Return [x, y] of the center of cell containing provided text 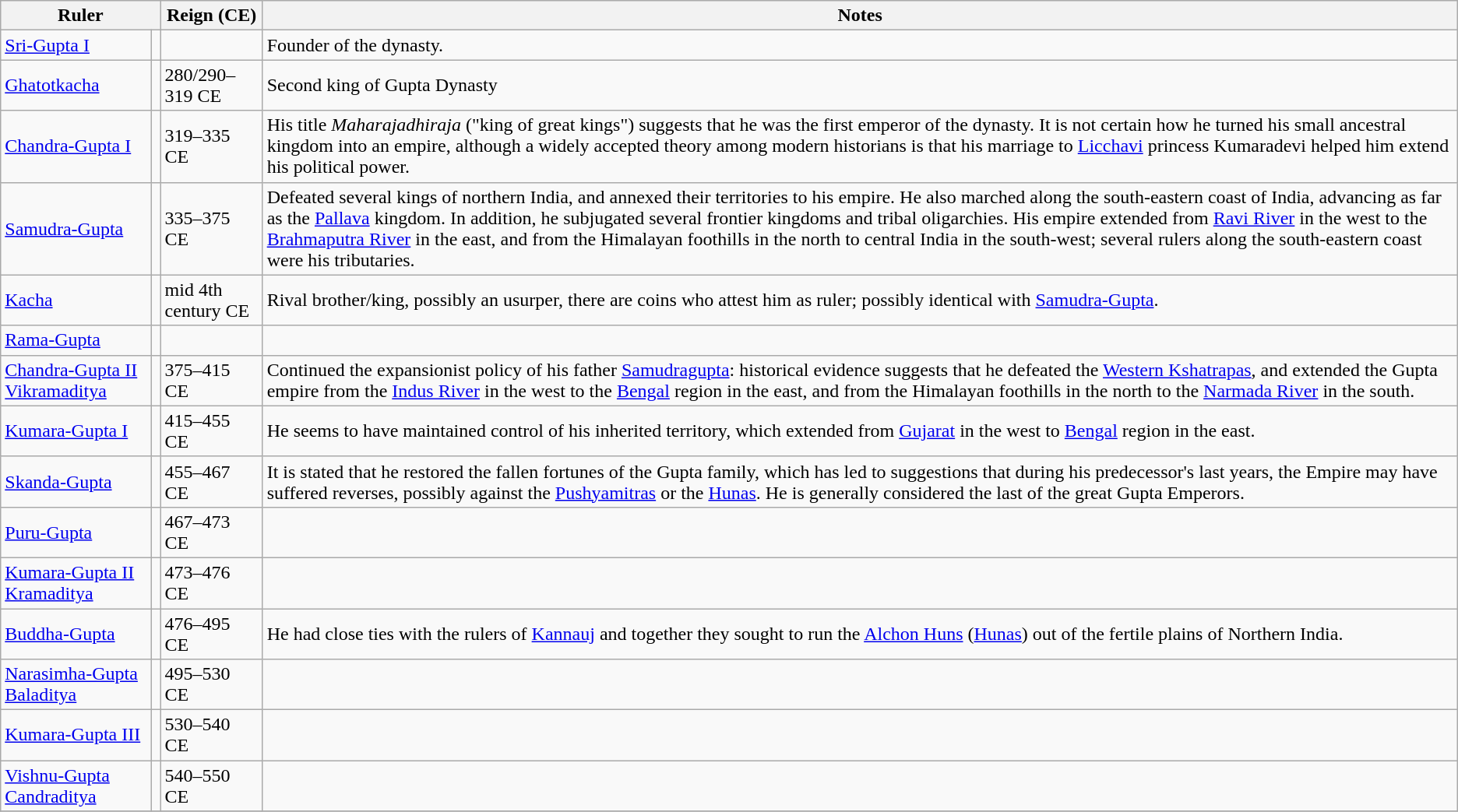
Skanda-Gupta [76, 481]
Chandra-Gupta I [76, 146]
Kumara-Gupta I [76, 431]
540–550 CE [212, 786]
530–540 CE [212, 735]
Rama-Gupta [76, 340]
Kumara-Gupta II Kramaditya [76, 582]
455–467 CE [212, 481]
Founder of the dynasty. [860, 45]
He had close ties with the rulers of Kannauj and together they sought to run the Alchon Huns (Hunas) out of the fertile plains of Northern India. [860, 634]
335–375 CE [212, 229]
476–495 CE [212, 634]
Ghatotkacha [76, 86]
Puru-Gupta [76, 533]
Sri-Gupta I [76, 45]
Samudra-Gupta [76, 229]
mid 4th century CE [212, 301]
Chandra-Gupta II Vikramaditya [76, 380]
319–335 CE [212, 146]
495–530 CE [212, 685]
Vishnu-Gupta Candraditya [76, 786]
375–415 CE [212, 380]
Kumara-Gupta III [76, 735]
Ruler [81, 16]
415–455 CE [212, 431]
Notes [860, 16]
280/290–319 CE [212, 86]
Kacha [76, 301]
Second king of Gupta Dynasty [860, 86]
473–476 CE [212, 582]
He seems to have maintained control of his inherited territory, which extended from Gujarat in the west to Bengal region in the east. [860, 431]
Rival brother/king, possibly an usurper, there are coins who attest him as ruler; possibly identical with Samudra-Gupta. [860, 301]
Reign (CE) [212, 16]
Buddha-Gupta [76, 634]
Narasimha-Gupta Baladitya [76, 685]
467–473 CE [212, 533]
